Detect which cell encompasses the target text, then output its [X, Y] center coordinate. 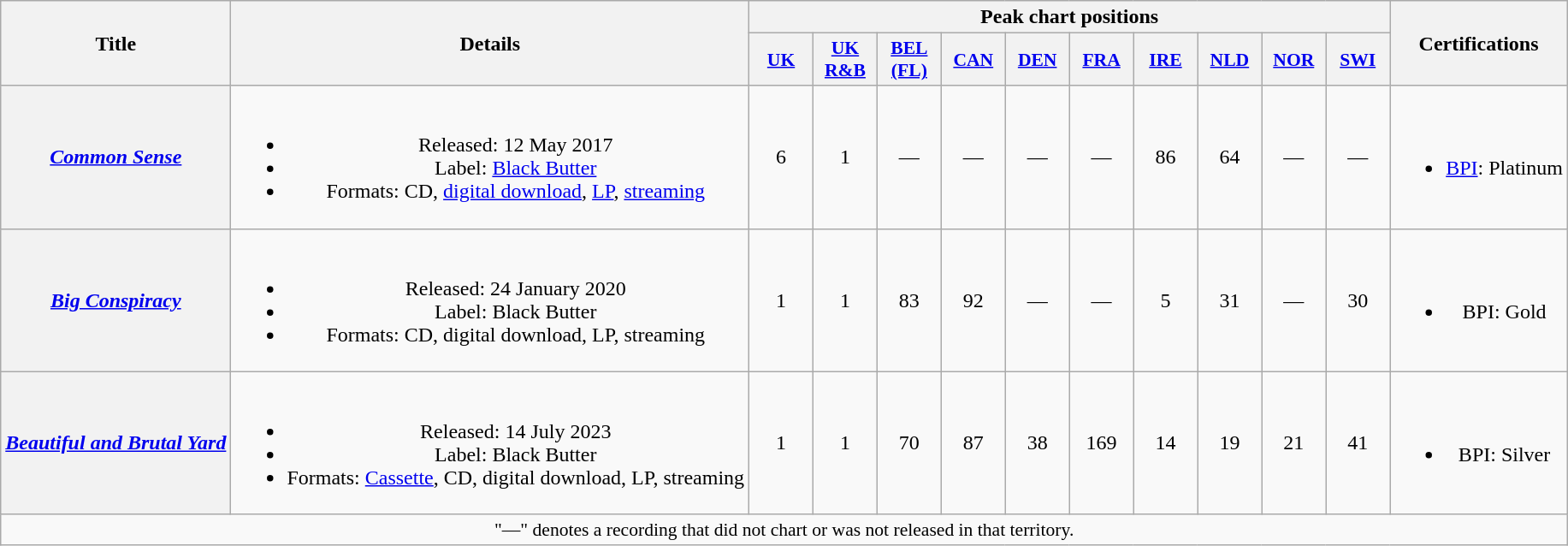
Title [116, 43]
UKR&B [845, 60]
Common Sense [116, 157]
BPI: Gold [1479, 300]
BEL(FL) [908, 60]
UK [782, 60]
CAN [973, 60]
41 [1358, 443]
"—" denotes a recording that did not chart or was not released in that territory. [784, 530]
BPI: Platinum [1479, 157]
19 [1230, 443]
30 [1358, 300]
NOR [1293, 60]
DEN [1037, 60]
NLD [1230, 60]
86 [1165, 157]
38 [1037, 443]
Beautiful and Brutal Yard [116, 443]
21 [1293, 443]
70 [908, 443]
FRA [1102, 60]
5 [1165, 300]
BPI: Silver [1479, 443]
Details [490, 43]
87 [973, 443]
31 [1230, 300]
169 [1102, 443]
83 [908, 300]
Big Conspiracy [116, 300]
Released: 14 July 2023Label: Black ButterFormats: Cassette, CD, digital download, LP, streaming [490, 443]
92 [973, 300]
14 [1165, 443]
Released: 12 May 2017Label: Black ButterFormats: CD, digital download, LP, streaming [490, 157]
64 [1230, 157]
Released: 24 January 2020Label: Black ButterFormats: CD, digital download, LP, streaming [490, 300]
IRE [1165, 60]
Certifications [1479, 43]
Peak chart positions [1069, 17]
6 [782, 157]
SWI [1358, 60]
